Determine the (x, y) coordinate at the center of the cell enclosing the given text.  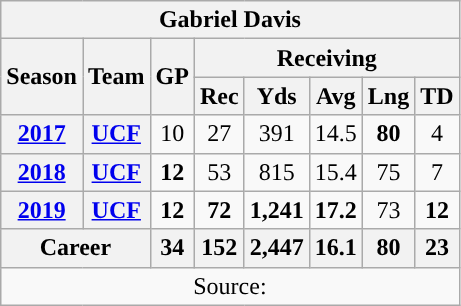
2017 (42, 134)
4 (437, 134)
391 (276, 134)
17.2 (336, 210)
72 (219, 210)
2018 (42, 172)
Source: (230, 286)
2019 (42, 210)
7 (437, 172)
53 (219, 172)
Team (116, 77)
23 (437, 248)
Avg (336, 96)
Career (76, 248)
Lng (388, 96)
34 (172, 248)
2,447 (276, 248)
815 (276, 172)
1,241 (276, 210)
73 (388, 210)
14.5 (336, 134)
Receiving (326, 58)
152 (219, 248)
75 (388, 172)
Rec (219, 96)
15.4 (336, 172)
16.1 (336, 248)
Yds (276, 96)
Gabriel Davis (230, 20)
Season (42, 77)
GP (172, 77)
10 (172, 134)
27 (219, 134)
TD (437, 96)
